For the text-containing cell, return its midpoint in (X, Y) coordinate format. 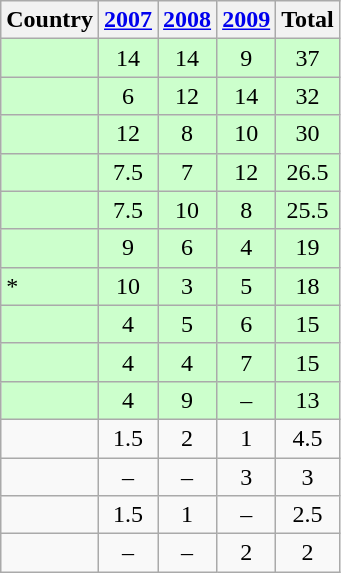
2.5 (308, 515)
26.5 (308, 172)
13 (308, 400)
30 (308, 134)
25.5 (308, 210)
37 (308, 58)
Total (308, 20)
Country (50, 20)
2008 (188, 20)
19 (308, 248)
32 (308, 96)
18 (308, 286)
2007 (128, 20)
* (50, 286)
4.5 (308, 438)
2009 (246, 20)
